Locate the cell with the specified text and output its (x, y) center coordinate. 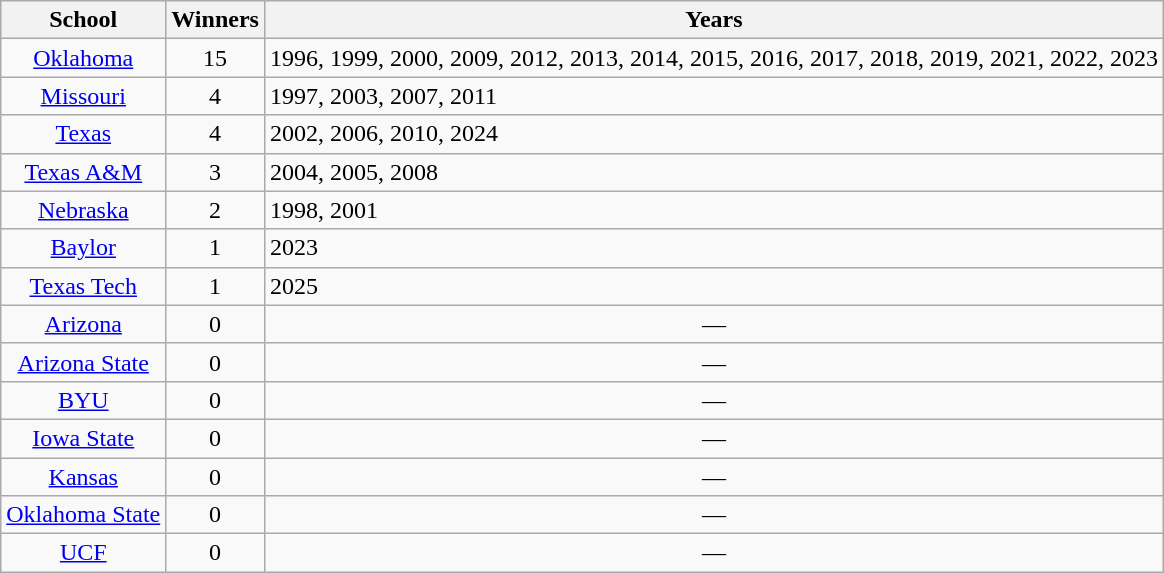
Texas Tech (84, 286)
Years (714, 20)
Winners (216, 20)
Texas (84, 134)
School (84, 20)
Iowa State (84, 438)
2 (216, 210)
15 (216, 58)
1998, 2001 (714, 210)
UCF (84, 553)
Oklahoma State (84, 515)
Missouri (84, 96)
2004, 2005, 2008 (714, 172)
1997, 2003, 2007, 2011 (714, 96)
2023 (714, 248)
Texas A&M (84, 172)
Oklahoma (84, 58)
Arizona (84, 324)
BYU (84, 400)
2002, 2006, 2010, 2024 (714, 134)
1996, 1999, 2000, 2009, 2012, 2013, 2014, 2015, 2016, 2017, 2018, 2019, 2021, 2022, 2023 (714, 58)
3 (216, 172)
Arizona State (84, 362)
2025 (714, 286)
Nebraska (84, 210)
Baylor (84, 248)
Kansas (84, 477)
